Provide the (X, Y) coordinate of the cell's center where the given text is located.  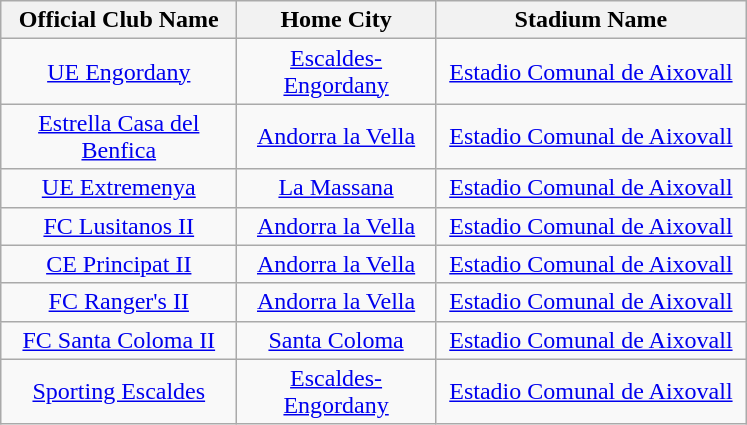
Estrella Casa del Benfica (119, 136)
FC Santa Coloma II (119, 340)
FC Lusitanos II (119, 226)
CE Principat II (119, 264)
Santa Coloma (336, 340)
UE Extremenya (119, 188)
Official Club Name (119, 20)
Home City (336, 20)
FC Ranger's II (119, 302)
UE Engordany (119, 72)
La Massana (336, 188)
Sporting Escaldes (119, 392)
Stadium Name (590, 20)
